Provide the [x, y] coordinate of the cell's center where the given text is located.  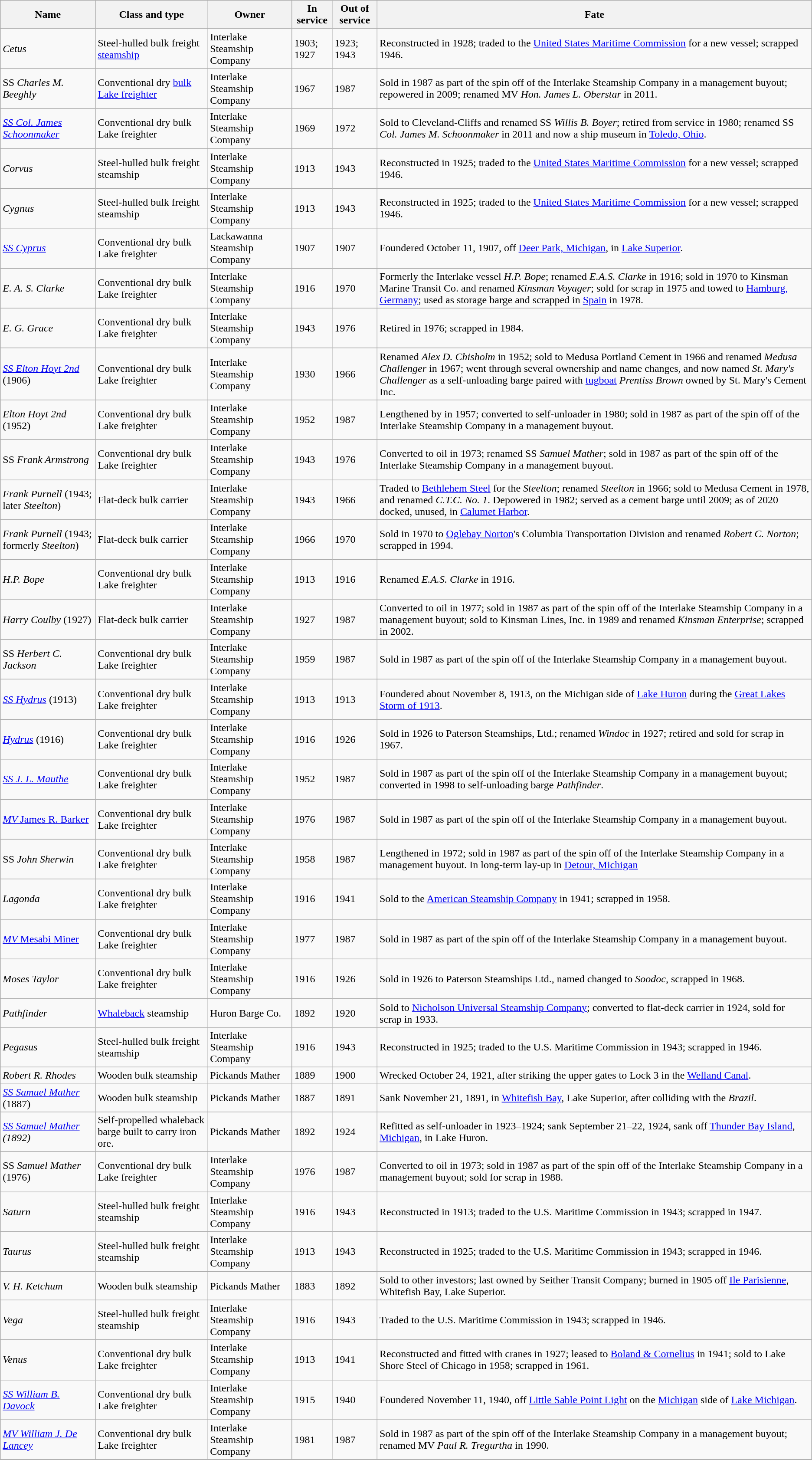
Sold in 1926 to Paterson Steamships Ltd., named changed to Soodoc, scrapped in 1968. [594, 979]
Reconstructed in 1913; traded to the U.S. Maritime Commission in 1943; scrapped in 1947. [594, 1212]
Foundered October 11, 1907, off Deer Park, Michigan, in Lake Superior. [594, 248]
Saturn [48, 1212]
Pegasus [48, 1047]
Corvus [48, 168]
E. A. S. Clarke [48, 288]
Converted to oil in 1973; renamed SS Samuel Mather; sold in 1987 as part of the spin off of the Interlake Steamship Company in a management buyout. [594, 459]
1923; 1943 [355, 49]
1915 [312, 1400]
1927 [312, 620]
MV James R. Barker [48, 819]
SS Cyprus [48, 248]
In service [312, 15]
1887 [312, 1098]
SS Col. James Schoonmaker [48, 128]
Wrecked October 24, 1921, after striking the upper gates to Lock 3 in the Welland Canal. [594, 1075]
1969 [312, 128]
Cygnus [48, 208]
Frank Purnell (1943; formerly Steelton) [48, 540]
Moses Taylor [48, 979]
1920 [355, 1013]
1924 [355, 1132]
Whaleback steamship [152, 1013]
Sold in 1987 as part of the spin off of the Interlake Steamship Company in a management buyout; renamed MV Paul R. Tregurtha in 1990. [594, 1440]
Huron Barge Co. [250, 1013]
Elton Hoyt 2nd (1952) [48, 420]
Sold in 1987 as part of the spin off of the Interlake Steamship Company in a management buyout; converted in 1998 to self-unloading barge Pathfinder. [594, 779]
SS William B. Davock [48, 1400]
Vega [48, 1320]
1977 [312, 939]
H.P. Bope [48, 580]
SS Samuel Mather (1892) [48, 1132]
1900 [355, 1075]
1889 [312, 1075]
1967 [312, 89]
1972 [355, 128]
Sank November 21, 1891, in Whitefish Bay, Lake Superior, after colliding with the Brazil. [594, 1098]
1959 [312, 659]
Lagonda [48, 899]
Pathfinder [48, 1013]
SS Hydrus (1913) [48, 699]
Reconstructed and fitted with cranes in 1927; leased to Boland & Cornelius in 1941; sold to Lake Shore Steel of Chicago in 1958; scrapped in 1961. [594, 1360]
Frank Purnell (1943; later Steelton) [48, 500]
SS Samuel Mather (1976) [48, 1172]
Taurus [48, 1252]
Reconstructed in 1928; traded to the United States Maritime Commission for a new vessel; scrapped 1946. [594, 49]
Sold in 1970 to Oglebay Norton's Columbia Transportation Division and renamed Robert C. Norton; scrapped in 1994. [594, 540]
1883 [312, 1286]
SS John Sherwin [48, 859]
SS Charles M. Beeghly [48, 89]
1958 [312, 859]
Class and type [152, 15]
1903; 1927 [312, 49]
Out of service [355, 15]
Hydrus (1916) [48, 739]
Fate [594, 15]
SS Elton Hoyt 2nd (1906) [48, 374]
SS Frank Armstrong [48, 459]
Cetus [48, 49]
SS Samuel Mather (1887) [48, 1098]
Retired in 1976; scrapped in 1984. [594, 328]
1981 [312, 1440]
Converted to oil in 1973; sold in 1987 as part of the spin off of the Interlake Steamship Company in a management buyout; sold for scrap in 1988. [594, 1172]
MV William J. De Lancey [48, 1440]
E. G. Grace [48, 328]
V. H. Ketchum [48, 1286]
Lackawanna Steamship Company [250, 248]
Traded to the U.S. Maritime Commission in 1943; scrapped in 1946. [594, 1320]
Sold to the American Steamship Company in 1941; scrapped in 1958. [594, 899]
Sold in 1926 to Paterson Steamships, Ltd.; renamed Windoc in 1927; retired and sold for scrap in 1967. [594, 739]
Robert R. Rhodes [48, 1075]
Sold to other investors; last owned by Seither Transit Company; burned in 1905 off Ile Parisienne, Whitefish Bay, Lake Superior. [594, 1286]
Self-propelled whaleback barge built to carry iron ore. [152, 1132]
Renamed E.A.S. Clarke in 1916. [594, 580]
Foundered about November 8, 1913, on the Michigan side of Lake Huron during the Great Lakes Storm of 1913. [594, 699]
Refitted as self-unloader in 1923–1924; sank September 21–22, 1924, sank off Thunder Bay Island, Michigan, in Lake Huron. [594, 1132]
SS Herbert C. Jackson [48, 659]
Harry Coulby (1927) [48, 620]
Venus [48, 1360]
SS J. L. Mauthe [48, 779]
Name [48, 15]
Owner [250, 15]
Foundered November 11, 1940, off Little Sable Point Light on the Michigan side of Lake Michigan. [594, 1400]
MV Mesabi Miner [48, 939]
Sold to Nicholson Universal Steamship Company; converted to flat-deck carrier in 1924, sold for scrap in 1933. [594, 1013]
1891 [355, 1098]
1930 [312, 374]
1940 [355, 1400]
